Search for the cell housing the specified text and yield its (X, Y) center coordinate. 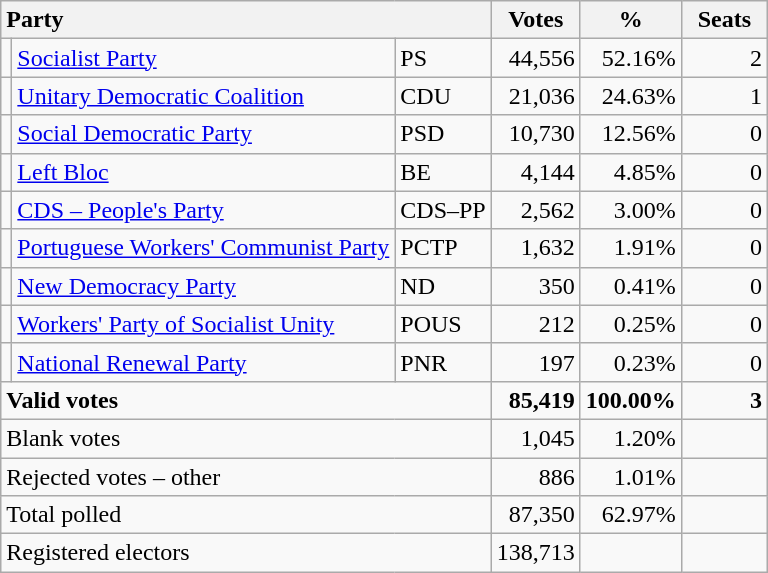
0.41% (630, 286)
4,144 (536, 172)
1 (724, 96)
4.85% (630, 172)
87,350 (536, 515)
24.63% (630, 96)
10,730 (536, 134)
12.56% (630, 134)
138,713 (536, 553)
1.20% (630, 438)
National Renewal Party (204, 362)
New Democracy Party (204, 286)
Left Bloc (204, 172)
Unitary Democratic Coalition (204, 96)
85,419 (536, 400)
CDU (443, 96)
2 (724, 58)
1,045 (536, 438)
POUS (443, 324)
BE (443, 172)
Socialist Party (204, 58)
PS (443, 58)
CDS–PP (443, 210)
Rejected votes – other (246, 477)
2,562 (536, 210)
1,632 (536, 248)
ND (443, 286)
Seats (724, 20)
PNR (443, 362)
21,036 (536, 96)
Registered electors (246, 553)
Blank votes (246, 438)
Valid votes (246, 400)
197 (536, 362)
3 (724, 400)
PSD (443, 134)
Social Democratic Party (204, 134)
212 (536, 324)
0.25% (630, 324)
62.97% (630, 515)
Votes (536, 20)
% (630, 20)
350 (536, 286)
Workers' Party of Socialist Unity (204, 324)
886 (536, 477)
1.01% (630, 477)
1.91% (630, 248)
0.23% (630, 362)
Party (246, 20)
3.00% (630, 210)
52.16% (630, 58)
PCTP (443, 248)
Total polled (246, 515)
100.00% (630, 400)
Portuguese Workers' Communist Party (204, 248)
44,556 (536, 58)
CDS – People's Party (204, 210)
